Capture the cell that displays the provided text and extract its (X, Y) central coordinate. 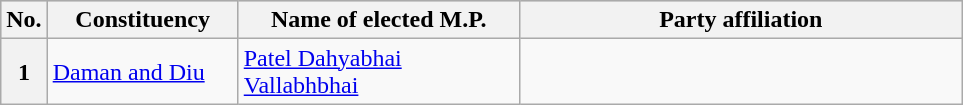
Party affiliation (740, 20)
No. (24, 20)
Name of elected M.P. (378, 20)
Constituency (142, 20)
Patel Dahyabhai Vallabhbhai (378, 72)
1 (24, 72)
Daman and Diu (142, 72)
